Provide the (x, y) coordinate of the cell's center where the given text is located.  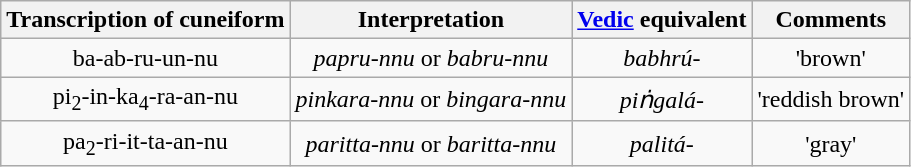
palitá- (662, 143)
piṅgalá- (662, 99)
'brown' (831, 58)
Vedic equivalent (662, 20)
Transcription of cuneiform (146, 20)
babhrú- (662, 58)
'reddish brown' (831, 99)
pinkara-nnu or bingara-nnu (431, 99)
Interpretation (431, 20)
ba-ab-ru-un-nu (146, 58)
'gray' (831, 143)
paritta-nnu or baritta-nnu (431, 143)
papru-nnu or babru-nnu (431, 58)
pi2-in-ka4-ra-an-nu (146, 99)
Comments (831, 20)
pa2-ri-it-ta-an-nu (146, 143)
